Search for the cell housing the specified text and yield its [x, y] center coordinate. 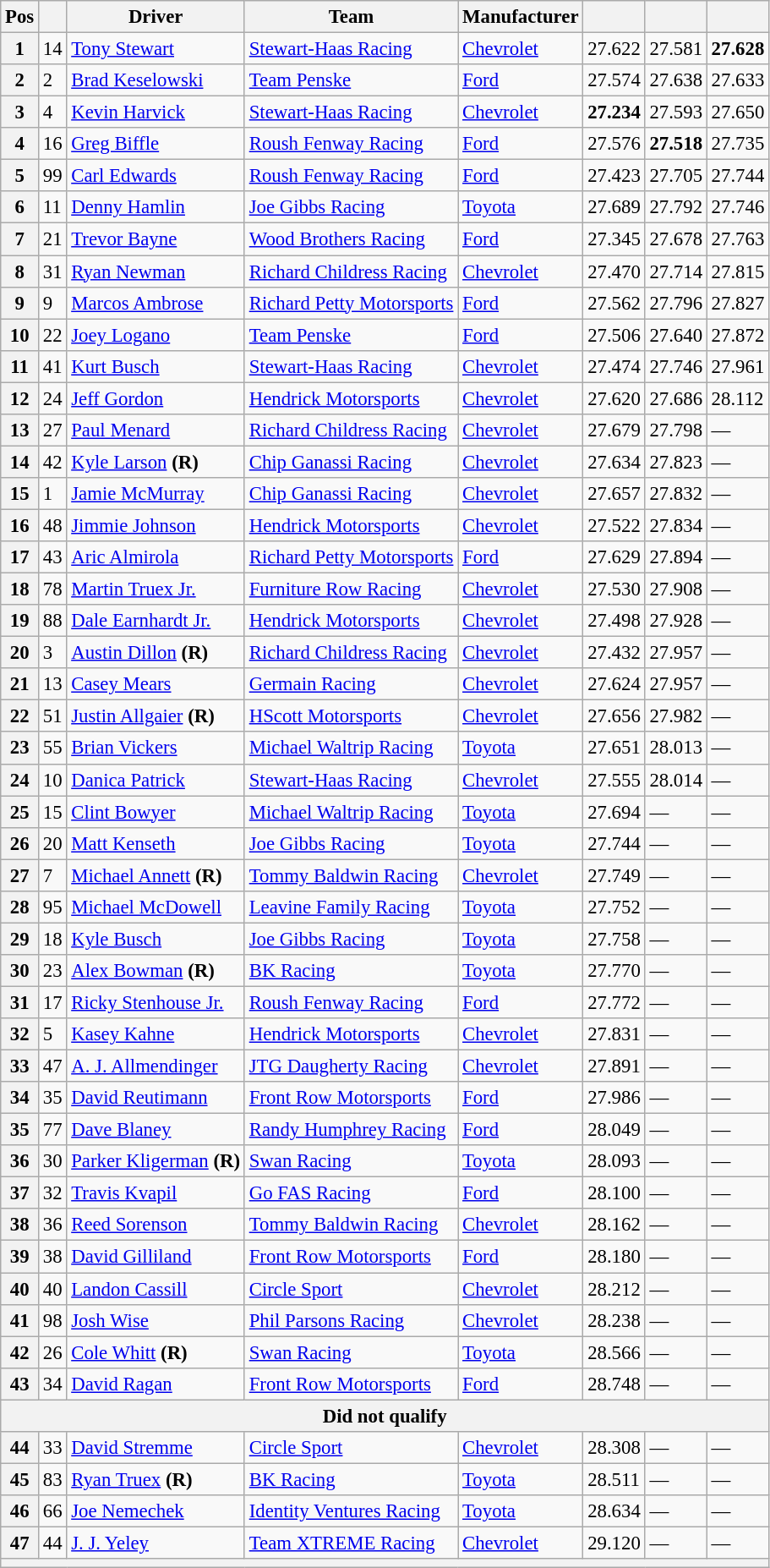
Jimmie Johnson [156, 525]
Ryan Newman [156, 271]
27.770 [614, 971]
27.961 [737, 366]
27.634 [614, 462]
Michael Annett (R) [156, 875]
98 [52, 1320]
29 [20, 939]
27.562 [614, 303]
27.735 [737, 144]
Carl Edwards [156, 176]
28.511 [614, 1479]
46 [20, 1511]
27.530 [614, 589]
27.651 [614, 748]
27.628 [737, 49]
27.714 [676, 271]
27.792 [676, 207]
27.758 [614, 939]
Clint Bowyer [156, 812]
37 [20, 1193]
45 [20, 1479]
Manufacturer [521, 17]
Kevin Harvick [156, 112]
27.705 [676, 176]
Wood Brothers Racing [351, 239]
27.633 [737, 80]
27.432 [614, 653]
Tony Stewart [156, 49]
27.982 [676, 716]
27.872 [737, 335]
Paul Menard [156, 430]
28.180 [614, 1257]
Josh Wise [156, 1320]
27.522 [614, 525]
27.423 [614, 176]
29.120 [614, 1543]
Marcos Ambrose [156, 303]
Did not qualify [385, 1416]
Danica Patrick [156, 780]
Trevor Bayne [156, 239]
Alex Bowman (R) [156, 971]
27.891 [614, 1066]
88 [52, 621]
27.928 [676, 621]
Martin Truex Jr. [156, 589]
27.555 [614, 780]
Ryan Truex (R) [156, 1479]
28 [20, 907]
27.679 [614, 430]
Joey Logano [156, 335]
HScott Motorsports [351, 716]
27.498 [614, 621]
Austin Dillon (R) [156, 653]
27.908 [676, 589]
Randy Humphrey Racing [351, 1130]
Identity Ventures Racing [351, 1511]
27.622 [614, 49]
27.518 [676, 144]
Brian Vickers [156, 748]
Team [351, 17]
David Stremme [156, 1448]
48 [52, 525]
Kyle Larson (R) [156, 462]
Driver [156, 17]
39 [20, 1257]
28.308 [614, 1448]
27.234 [614, 112]
Dale Earnhardt Jr. [156, 621]
27.815 [737, 271]
27.796 [676, 303]
27.827 [737, 303]
55 [52, 748]
Ricky Stenhouse Jr. [156, 1002]
27.823 [676, 462]
27.749 [614, 875]
David Gilliland [156, 1257]
27.986 [614, 1098]
28.049 [614, 1130]
JTG Daugherty Racing [351, 1066]
Travis Kvapil [156, 1193]
27.678 [676, 239]
28.013 [676, 748]
27.638 [676, 80]
27.772 [614, 1002]
8 [20, 271]
Justin Allgaier (R) [156, 716]
27.831 [614, 1034]
6 [20, 207]
27.798 [676, 430]
Joe Nemechek [156, 1511]
27.694 [614, 812]
Kasey Kahne [156, 1034]
Denny Hamlin [156, 207]
95 [52, 907]
19 [20, 621]
Greg Biffle [156, 144]
28.093 [614, 1161]
David Reutimann [156, 1098]
12 [20, 398]
27.470 [614, 271]
David Ragan [156, 1384]
Jeff Gordon [156, 398]
Germain Racing [351, 684]
28.112 [737, 398]
27.474 [614, 366]
Casey Mears [156, 684]
28.238 [614, 1320]
Landon Cassill [156, 1289]
28.162 [614, 1225]
28.100 [614, 1193]
27.640 [676, 335]
Leavine Family Racing [351, 907]
25 [20, 812]
A. J. Allmendinger [156, 1066]
28.014 [676, 780]
Kyle Busch [156, 939]
Michael McDowell [156, 907]
27.576 [614, 144]
27.624 [614, 684]
51 [52, 716]
27.832 [676, 494]
27.506 [614, 335]
27.581 [676, 49]
27.650 [737, 112]
J. J. Yeley [156, 1543]
27.657 [614, 494]
78 [52, 589]
Reed Sorenson [156, 1225]
27.656 [614, 716]
28.634 [614, 1511]
Kurt Busch [156, 366]
Brad Keselowski [156, 80]
27.689 [614, 207]
27.894 [676, 557]
Jamie McMurray [156, 494]
27.629 [614, 557]
99 [52, 176]
27.763 [737, 239]
27.574 [614, 80]
27.593 [676, 112]
Team XTREME Racing [351, 1543]
28.748 [614, 1384]
Go FAS Racing [351, 1193]
Matt Kenseth [156, 843]
66 [52, 1511]
Aric Almirola [156, 557]
27.620 [614, 398]
Cole Whitt (R) [156, 1352]
Dave Blaney [156, 1130]
28.566 [614, 1352]
27.345 [614, 239]
27.686 [676, 398]
28.212 [614, 1289]
83 [52, 1479]
27.752 [614, 907]
27.834 [676, 525]
Parker Kligerman (R) [156, 1161]
Phil Parsons Racing [351, 1320]
Pos [20, 17]
Furniture Row Racing [351, 589]
77 [52, 1130]
